From the cell containing the given text, extract its center point as [X, Y] coordinate. 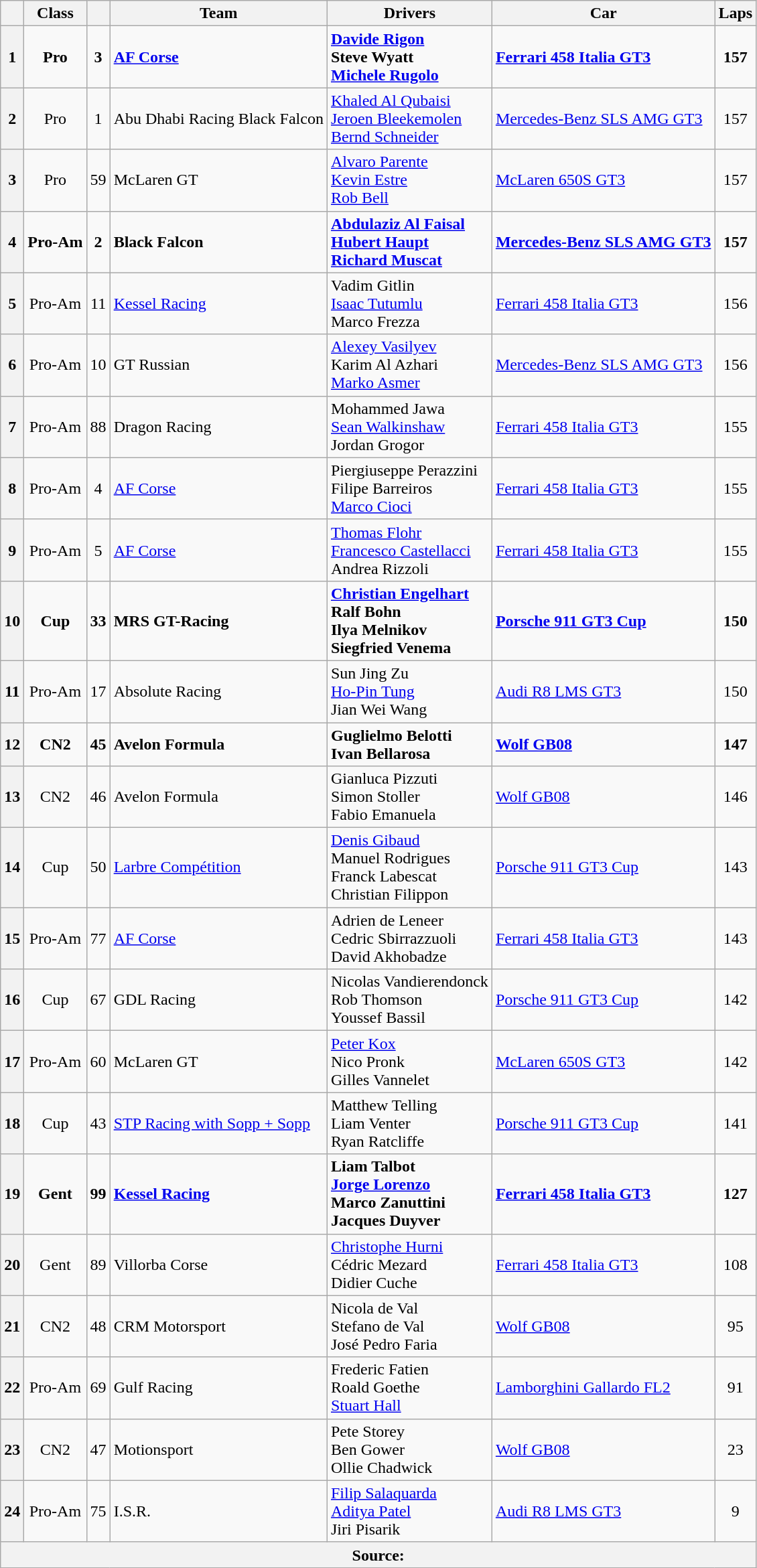
I.S.R. [218, 1511]
21 [12, 1326]
Khaled Al Qubaisi Jeroen Bleekemolen Bernd Schneider [409, 119]
Larbre Compétition [218, 868]
Drivers [409, 13]
Car [603, 13]
Black Falcon [218, 242]
CRM Motorsport [218, 1326]
Nicolas Vandierendonck Rob Thomson Youssef Bassil [409, 1000]
Laps [736, 13]
Liam Talbot Jorge Lorenzo Marco Zanuttini Jacques Duyver [409, 1194]
Christophe Hurni Cédric Mezard Didier Cuche [409, 1265]
50 [98, 868]
Matthew Telling Liam Venter Ryan Ratcliffe [409, 1123]
Motionsport [218, 1449]
89 [98, 1265]
127 [736, 1194]
13 [12, 797]
Christian Engelhart Ralf Bohn Ilya Melnikov Siegfried Venema [409, 620]
Vadim Gitlin Isaac Tutumlu Marco Frezza [409, 303]
Frederic Fatien Roald Goethe Stuart Hall [409, 1388]
8 [12, 488]
Filip Salaquarda Aditya Patel Jiri Pisarik [409, 1511]
60 [98, 1062]
Source: [378, 1555]
Absolute Racing [218, 691]
Pete Storey Ben Gower Ollie Chadwick [409, 1449]
MRS GT-Racing [218, 620]
Abu Dhabi Racing Black Falcon [218, 119]
Alvaro Parente Kevin Estre Rob Bell [409, 180]
77 [98, 938]
Abdulaziz Al Faisal Hubert Haupt Richard Muscat [409, 242]
Team [218, 13]
Gianluca Pizzuti Simon Stoller Fabio Emanuela [409, 797]
Gulf Racing [218, 1388]
46 [98, 797]
108 [736, 1265]
Thomas Flohr Francesco Castellacci Andrea Rizzoli [409, 550]
Denis Gibaud Manuel Rodrigues Franck Labescat Christian Filippon [409, 868]
Lamborghini Gallardo FL2 [603, 1388]
67 [98, 1000]
7 [12, 427]
Villorba Corse [218, 1265]
141 [736, 1123]
33 [98, 620]
99 [98, 1194]
45 [98, 743]
GDL Racing [218, 1000]
Alexey Vasilyev Karim Al Azhari Marko Asmer [409, 365]
14 [12, 868]
146 [736, 797]
STP Racing with Sopp + Sopp [218, 1123]
24 [12, 1511]
Nicola de Val Stefano de Val José Pedro Faria [409, 1326]
Guglielmo Belotti Ivan Bellarosa [409, 743]
47 [98, 1449]
12 [12, 743]
43 [98, 1123]
GT Russian [218, 365]
69 [98, 1388]
48 [98, 1326]
Dragon Racing [218, 427]
6 [12, 365]
59 [98, 180]
Davide Rigon Steve Wyatt Michele Rugolo [409, 57]
88 [98, 427]
15 [12, 938]
Sun Jing Zu Ho-Pin Tung Jian Wei Wang [409, 691]
Peter Kox Nico Pronk Gilles Vannelet [409, 1062]
75 [98, 1511]
18 [12, 1123]
Piergiuseppe Perazzini Filipe Barreiros Marco Cioci [409, 488]
16 [12, 1000]
22 [12, 1388]
91 [736, 1388]
19 [12, 1194]
Class [55, 13]
20 [12, 1265]
Mohammed Jawa Sean Walkinshaw Jordan Grogor [409, 427]
95 [736, 1326]
147 [736, 743]
Adrien de Leneer Cedric Sbirrazzuoli David Akhobadze [409, 938]
